Scan for the cell matching the given text and deliver its (x, y) coordinate at center. 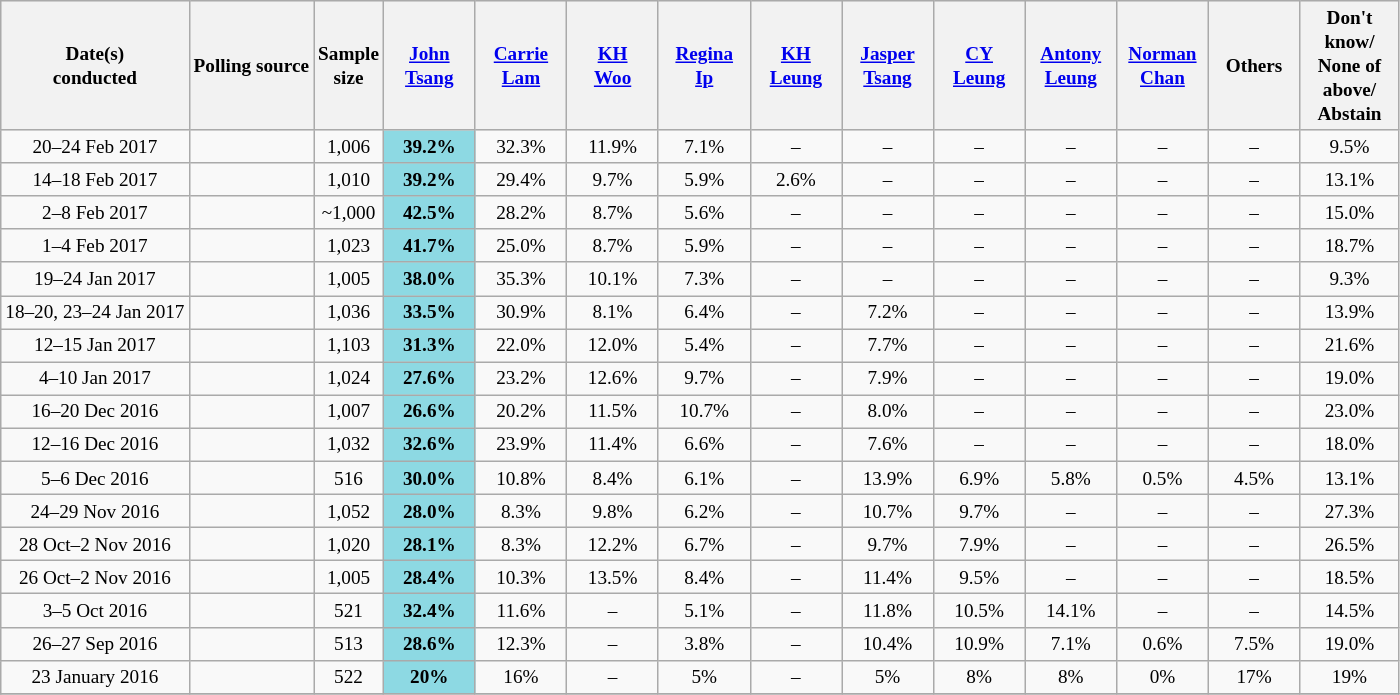
7.5% (1254, 644)
25.0% (521, 246)
KHLeung (796, 66)
Date(s)conducted (95, 66)
0% (1163, 676)
38.0% (429, 278)
17% (1254, 676)
12–15 Jan 2017 (95, 346)
CarrieLam (521, 66)
0.5% (1163, 478)
18.0% (1350, 444)
8.0% (888, 412)
23.0% (1350, 412)
19–24 Jan 2017 (95, 278)
13.5% (613, 578)
1,010 (349, 180)
6.6% (704, 444)
9.3% (1350, 278)
513 (349, 644)
3–5 Oct 2016 (95, 610)
1,020 (349, 544)
8.1% (613, 312)
~1,000 (349, 212)
6.7% (704, 544)
28.2% (521, 212)
7.7% (888, 346)
14–18 Feb 2017 (95, 180)
32.4% (429, 610)
5.6% (704, 212)
9.8% (613, 510)
JasperTsang (888, 66)
521 (349, 610)
1–4 Feb 2017 (95, 246)
6.4% (704, 312)
CYLeung (979, 66)
20% (429, 676)
516 (349, 478)
24–29 Nov 2016 (95, 510)
1,007 (349, 412)
30.9% (521, 312)
1,006 (349, 146)
11.6% (521, 610)
16–20 Dec 2016 (95, 412)
31.3% (429, 346)
2.6% (796, 180)
3.8% (704, 644)
JohnTsang (429, 66)
20–24 Feb 2017 (95, 146)
14.1% (1071, 610)
6.1% (704, 478)
26 Oct–2 Nov 2016 (95, 578)
5–6 Dec 2016 (95, 478)
29.4% (521, 180)
5.1% (704, 610)
12.2% (613, 544)
23.2% (521, 378)
1,023 (349, 246)
10.8% (521, 478)
18–20, 23–24 Jan 2017 (95, 312)
7.2% (888, 312)
AntonyLeung (1071, 66)
10.1% (613, 278)
28 Oct–2 Nov 2016 (95, 544)
18.7% (1350, 246)
28.0% (429, 510)
NormanChan (1163, 66)
35.3% (521, 278)
27.6% (429, 378)
1,103 (349, 346)
12.3% (521, 644)
26–27 Sep 2016 (95, 644)
19% (1350, 676)
0.6% (1163, 644)
1,032 (349, 444)
11.8% (888, 610)
14.5% (1350, 610)
22.0% (521, 346)
32.6% (429, 444)
23.9% (521, 444)
21.6% (1350, 346)
10.3% (521, 578)
26.6% (429, 412)
30.0% (429, 478)
6.9% (979, 478)
41.7% (429, 246)
5.4% (704, 346)
1,036 (349, 312)
11.9% (613, 146)
28.6% (429, 644)
4–10 Jan 2017 (95, 378)
20.2% (521, 412)
32.3% (521, 146)
10.4% (888, 644)
Don't know/ None of above/ Abstain (1350, 66)
1,024 (349, 378)
27.3% (1350, 510)
28.4% (429, 578)
10.5% (979, 610)
15.0% (1350, 212)
Samplesize (349, 66)
2–8 Feb 2017 (95, 212)
KHWoo (613, 66)
1,052 (349, 510)
522 (349, 676)
Others (1254, 66)
11.5% (613, 412)
23 January 2016 (95, 676)
Polling source (251, 66)
12–16 Dec 2016 (95, 444)
18.5% (1350, 578)
6.2% (704, 510)
12.6% (613, 378)
4.5% (1254, 478)
26.5% (1350, 544)
42.5% (429, 212)
12.0% (613, 346)
ReginaIp (704, 66)
10.9% (979, 644)
7.6% (888, 444)
16% (521, 676)
33.5% (429, 312)
5.8% (1071, 478)
28.1% (429, 544)
7.3% (704, 278)
